Locate the cell with the specified text and output its [x, y] center coordinate. 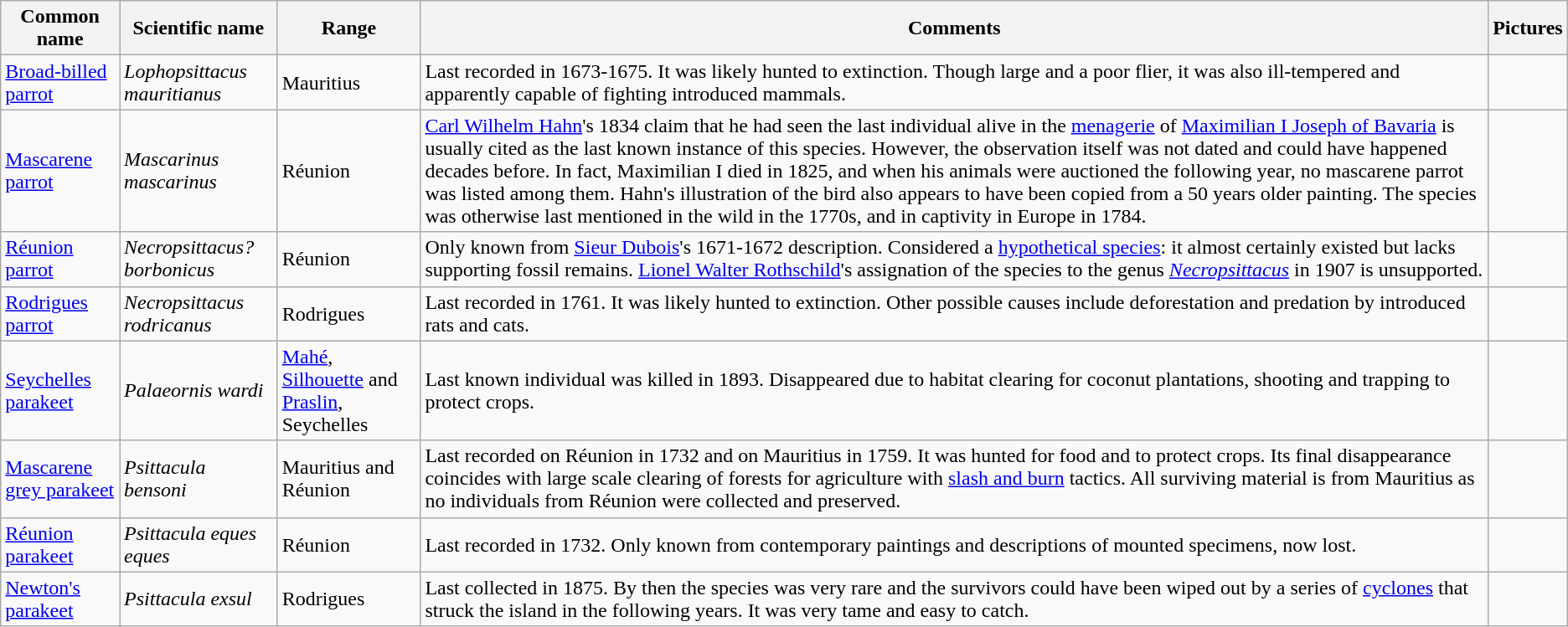
Réunion parakeet [60, 544]
Réunion parrot [60, 260]
Palaeornis wardi [199, 390]
Mascarene parrot [60, 171]
Last recorded in 1761. It was likely hunted to extinction. Other possible causes include deforestation and predation by introduced rats and cats. [955, 313]
Pictures [1528, 28]
Mauritius and Réunion [348, 479]
Necropsittacus rodricanus [199, 313]
Last known individual was killed in 1893. Disappeared due to habitat clearing for coconut plantations, shooting and trapping to protect crops. [955, 390]
Scientific name [199, 28]
Mascarinus mascarinus [199, 171]
Psittacula bensoni [199, 479]
Range [348, 28]
Mascarene grey parakeet [60, 479]
Newton's parakeet [60, 599]
Necropsittacus? borbonicus [199, 260]
Psittacula eques eques [199, 544]
Mauritius [348, 82]
Common name [60, 28]
Mahé, Silhouette and Praslin, Seychelles [348, 390]
Lophopsittacus mauritianus [199, 82]
Comments [955, 28]
Psittacula exsul [199, 599]
Seychelles parakeet [60, 390]
Last recorded in 1732. Only known from contemporary paintings and descriptions of mounted specimens, now lost. [955, 544]
Broad-billed parrot [60, 82]
Rodrigues parrot [60, 313]
